Capture the cell that displays the provided text and extract its [X, Y] central coordinate. 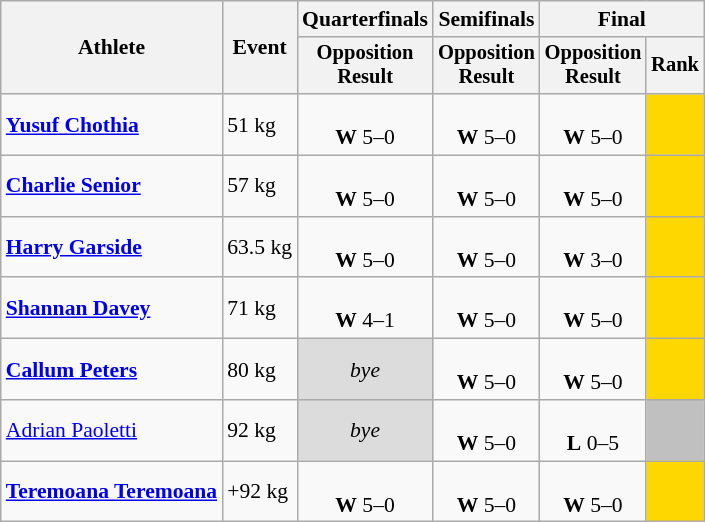
Event [260, 48]
Yusuf Chothia [112, 124]
Semifinals [486, 19]
Rank [675, 66]
Shannan Davey [112, 308]
W 3–0 [594, 248]
L 0–5 [594, 430]
Charlie Senior [112, 186]
Athlete [112, 48]
80 kg [260, 370]
Adrian Paoletti [112, 430]
92 kg [260, 430]
Final [622, 19]
71 kg [260, 308]
W 4–1 [365, 308]
Harry Garside [112, 248]
Quarterfinals [365, 19]
Teremoana Teremoana [112, 492]
51 kg [260, 124]
+92 kg [260, 492]
63.5 kg [260, 248]
57 kg [260, 186]
Callum Peters [112, 370]
